Return [X, Y] of the center of cell containing provided text 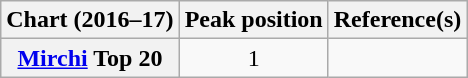
Peak position [254, 20]
Reference(s) [398, 20]
Mirchi Top 20 [90, 58]
Chart (2016–17) [90, 20]
1 [254, 58]
